Return the [X, Y] coordinate for the center point of the cell that contains the specified text.  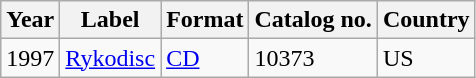
Catalog no. [313, 20]
Label [110, 20]
Rykodisc [110, 58]
Format [205, 20]
1997 [30, 58]
CD [205, 58]
US [426, 58]
Country [426, 20]
Year [30, 20]
10373 [313, 58]
